Return (x, y) of the center of cell containing provided text 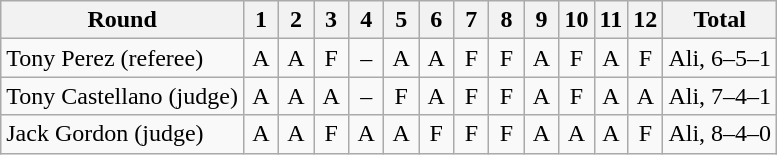
6 (436, 20)
Ali, 8–4–0 (720, 134)
11 (611, 20)
5 (402, 20)
Total (720, 20)
Ali, 6–5–1 (720, 58)
8 (506, 20)
4 (366, 20)
Round (122, 20)
1 (260, 20)
9 (542, 20)
12 (646, 20)
10 (576, 20)
3 (332, 20)
Tony Castellano (judge) (122, 96)
Jack Gordon (judge) (122, 134)
Ali, 7–4–1 (720, 96)
2 (296, 20)
Tony Perez (referee) (122, 58)
7 (472, 20)
